Identify which cell holds the provided text, then report its [X, Y] central coordinate. 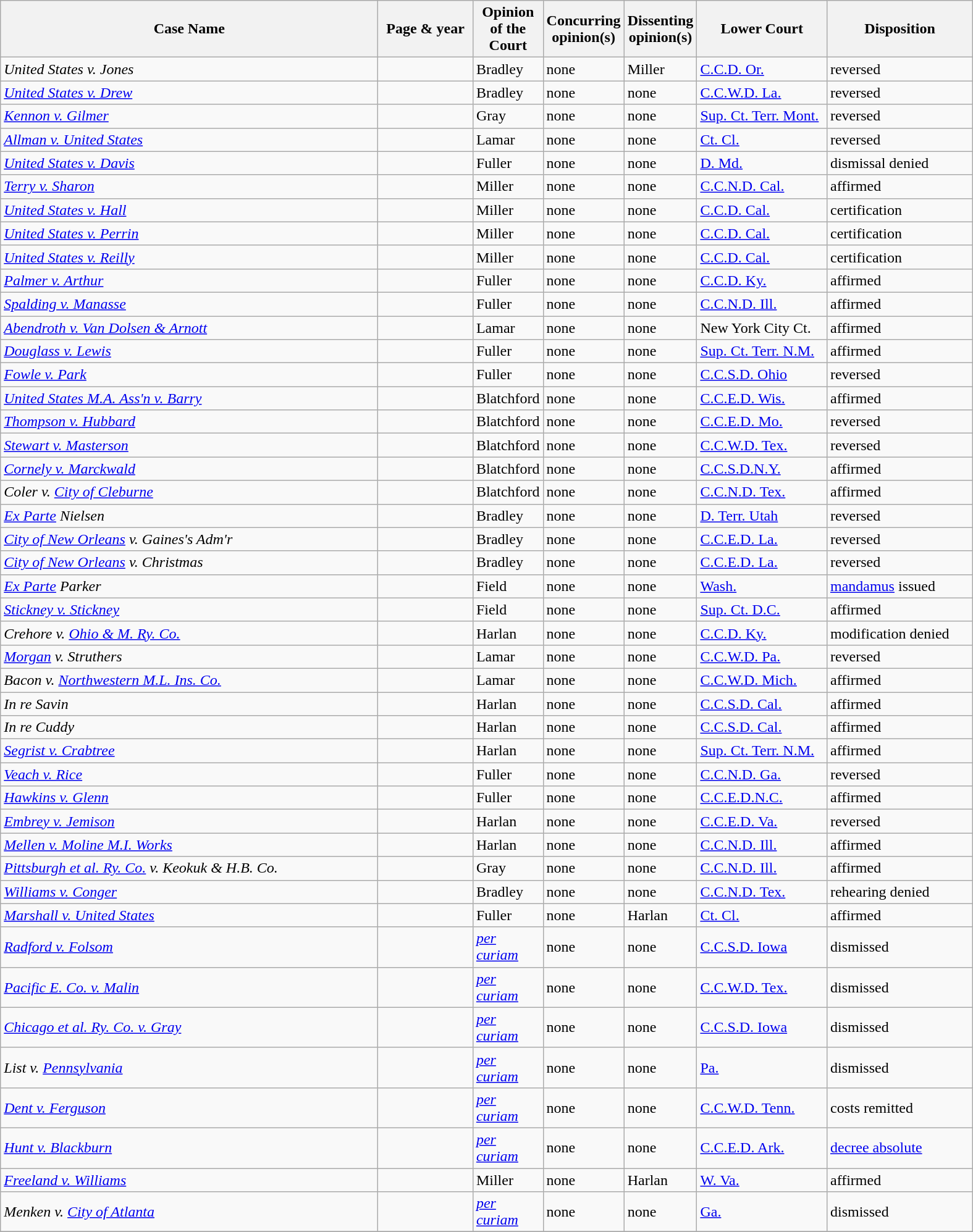
Abendroth v. Van Dolsen & Arnott [189, 328]
Lower Court [762, 29]
United States M.A. Ass'n v. Barry [189, 398]
Coler v. City of Cleburne [189, 492]
D. Terr. Utah [762, 516]
Wash. [762, 586]
C.C.S.D. Ohio [762, 375]
Freeland v. Williams [189, 1180]
Case Name [189, 29]
C.C.D. Or. [762, 69]
dismissal denied [899, 163]
Fowle v. Park [189, 375]
costs remitted [899, 1108]
Embrey v. Jemison [189, 821]
Concurring opinion(s) [583, 29]
Segrist v. Crabtree [189, 751]
Pa. [762, 1067]
Stickney v. Stickney [189, 610]
Stewart v. Masterson [189, 445]
Menken v. City of Atlanta [189, 1212]
Marshall v. United States [189, 915]
mandamus issued [899, 586]
C.C.E.D. Wis. [762, 398]
Page & year [426, 29]
Disposition [899, 29]
Ex Parte Nielsen [189, 516]
Sup. Ct. D.C. [762, 610]
Hunt v. Blackburn [189, 1147]
Sup. Ct. Terr. Mont. [762, 116]
Morgan v. Struthers [189, 656]
Spalding v. Manasse [189, 304]
Chicago et al. Ry. Co. v. Gray [189, 1028]
C.C.N.D. Ga. [762, 774]
C.C.E.D. Ark. [762, 1147]
Terry v. Sharon [189, 186]
United States v. Drew [189, 93]
C.C.E.D. Va. [762, 821]
Thompson v. Hubbard [189, 422]
Bacon v. Northwestern M.L. Ins. Co. [189, 680]
United States v. Perrin [189, 233]
W. Va. [762, 1180]
Ga. [762, 1212]
United States v. Davis [189, 163]
Douglass v. Lewis [189, 351]
United States v. Reilly [189, 257]
decree absolute [899, 1147]
Veach v. Rice [189, 774]
C.C.W.D. La. [762, 93]
Palmer v. Arthur [189, 280]
City of New Orleans v. Gaines's Adm'r [189, 539]
Crehore v. Ohio & M. Ry. Co. [189, 633]
In re Cuddy [189, 727]
C.C.S.D.N.Y. [762, 469]
C.C.W.D. Pa. [762, 656]
rehearing denied [899, 892]
Williams v. Conger [189, 892]
List v. Pennsylvania [189, 1067]
New York City Ct. [762, 328]
Radford v. Folsom [189, 947]
modification denied [899, 633]
Mellen v. Moline M.I. Works [189, 845]
C.C.E.D.N.C. [762, 798]
Kennon v. Gilmer [189, 116]
In re Savin [189, 703]
Cornely v. Marckwald [189, 469]
Pacific E. Co. v. Malin [189, 987]
Pittsburgh et al. Ry. Co. v. Keokuk & H.B. Co. [189, 868]
United States v. Jones [189, 69]
C.C.E.D. Mo. [762, 422]
Dent v. Ferguson [189, 1108]
C.C.N.D. Cal. [762, 186]
Hawkins v. Glenn [189, 798]
Opinion of the Court [508, 29]
Ex Parte Parker [189, 586]
United States v. Hall [189, 210]
City of New Orleans v. Christmas [189, 563]
D. Md. [762, 163]
C.C.W.D. Mich. [762, 680]
C.C.W.D. Tenn. [762, 1108]
Dissenting opinion(s) [660, 29]
Allman v. United States [189, 140]
